Capture the cell that displays the provided text and extract its (X, Y) central coordinate. 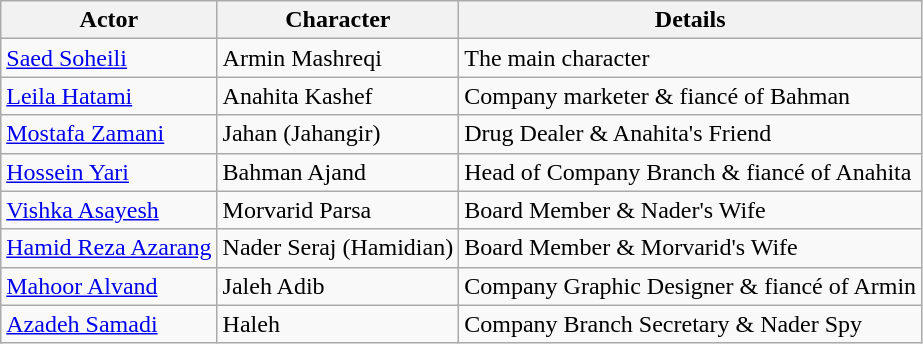
Anahita Kashef (338, 96)
Actor (109, 20)
Details (690, 20)
Board Member & Nader's Wife (690, 210)
Vishka Asayesh (109, 210)
Azadeh Samadi (109, 324)
Character (338, 20)
Armin Mashreqi (338, 58)
The main character (690, 58)
Board Member & Morvarid's Wife (690, 248)
Morvarid Parsa (338, 210)
Hamid Reza Azarang (109, 248)
Hossein Yari (109, 172)
Bahman Ajand (338, 172)
Company Branch Secretary & Nader Spy (690, 324)
Jaleh Adib (338, 286)
Head of Company Branch & fiancé of Anahita (690, 172)
Mahoor Alvand (109, 286)
Mostafa Zamani (109, 134)
Leila Hatami (109, 96)
Jahan (Jahangir) (338, 134)
Nader Seraj (Hamidian) (338, 248)
Company Graphic Designer & fiancé of Armin (690, 286)
Saed Soheili (109, 58)
Company marketer & fiancé of Bahman (690, 96)
Haleh (338, 324)
Drug Dealer & Anahita's Friend (690, 134)
